Locate the cell with the specified text and output its (X, Y) center coordinate. 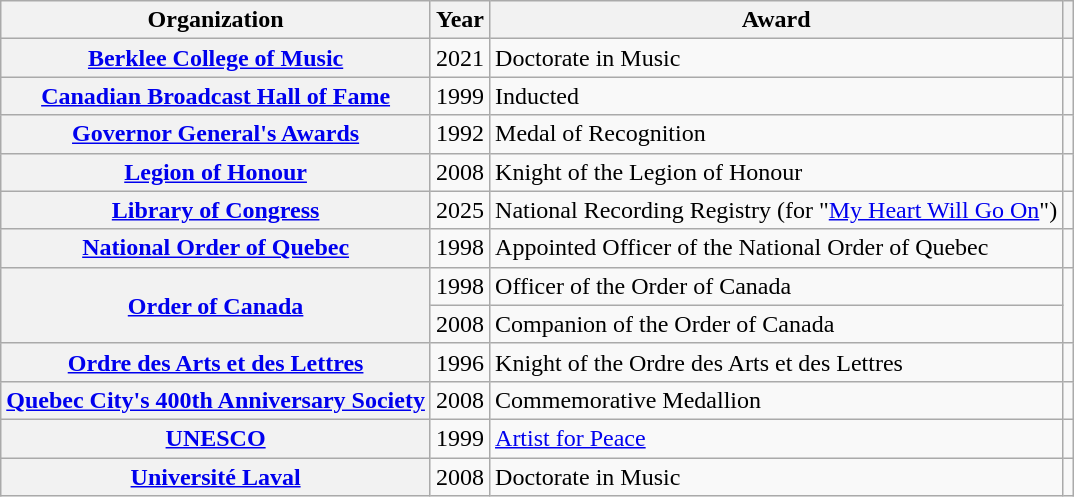
2021 (460, 58)
Ordre des Arts et des Lettres (216, 362)
Université Laval (216, 477)
Artist for Peace (776, 438)
Inducted (776, 96)
1996 (460, 362)
Quebec City's 400th Anniversary Society (216, 400)
Officer of the Order of Canada (776, 286)
1992 (460, 134)
Order of Canada (216, 305)
Commemorative Medallion (776, 400)
2025 (460, 210)
Knight of the Ordre des Arts et des Lettres (776, 362)
Medal of Recognition (776, 134)
Year (460, 20)
Berklee College of Music (216, 58)
Award (776, 20)
Organization (216, 20)
Canadian Broadcast Hall of Fame (216, 96)
Appointed Officer of the National Order of Quebec (776, 248)
Library of Congress (216, 210)
National Recording Registry (for "My Heart Will Go On") (776, 210)
Governor General's Awards (216, 134)
Companion of the Order of Canada (776, 324)
UNESCO (216, 438)
National Order of Quebec (216, 248)
Legion of Honour (216, 172)
Knight of the Legion of Honour (776, 172)
